Output the (x, y) coordinate of the center of the cell containing the given text.  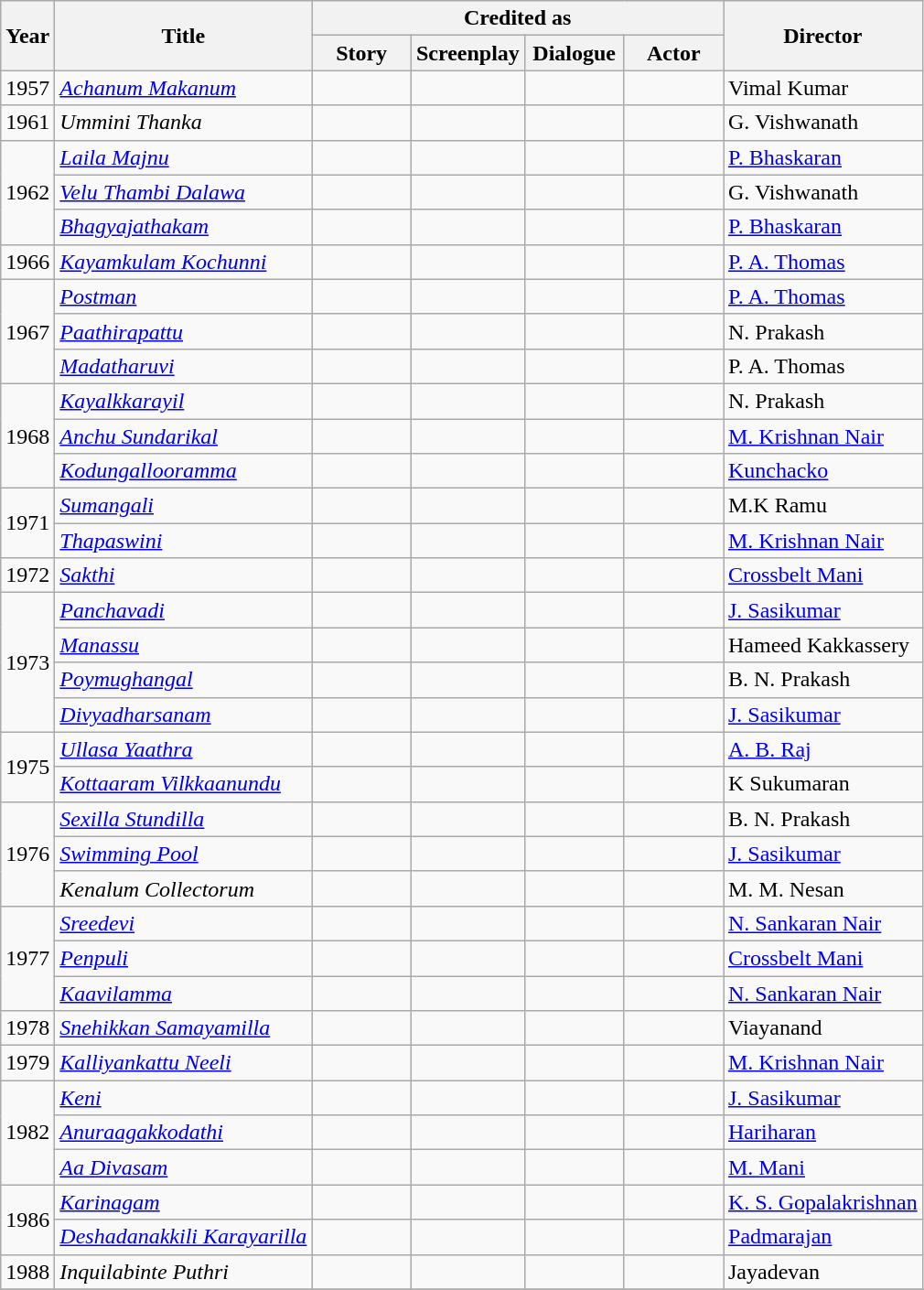
A. B. Raj (822, 749)
Kodungallooramma (183, 471)
Ullasa Yaathra (183, 749)
K. S. Gopalakrishnan (822, 1202)
Title (183, 36)
Story (362, 53)
1986 (27, 1220)
1982 (27, 1133)
Kaavilamma (183, 993)
M.K Ramu (822, 506)
Karinagam (183, 1202)
Madatharuvi (183, 366)
K Sukumaran (822, 784)
Bhagyajathakam (183, 227)
Paathirapattu (183, 331)
Sumangali (183, 506)
1972 (27, 575)
1979 (27, 1063)
Thapaswini (183, 541)
Kenalum Collectorum (183, 888)
1967 (27, 331)
1976 (27, 854)
1968 (27, 435)
Deshadanakkili Karayarilla (183, 1237)
Kottaaram Vilkkaanundu (183, 784)
Kalliyankattu Neeli (183, 1063)
1966 (27, 262)
Velu Thambi Dalawa (183, 192)
Swimming Pool (183, 854)
Kunchacko (822, 471)
Manassu (183, 645)
Credited as (518, 18)
Year (27, 36)
Padmarajan (822, 1237)
Aa Divasam (183, 1167)
Penpuli (183, 958)
Laila Majnu (183, 157)
Postman (183, 296)
1961 (27, 123)
1973 (27, 662)
Screenplay (467, 53)
Anuraagakkodathi (183, 1133)
Panchavadi (183, 610)
M. Mani (822, 1167)
1971 (27, 523)
M. M. Nesan (822, 888)
1977 (27, 958)
Viayanand (822, 1028)
Inquilabinte Puthri (183, 1272)
Divyadharsanam (183, 715)
Kayalkkarayil (183, 401)
Sakthi (183, 575)
Achanum Makanum (183, 88)
1988 (27, 1272)
Actor (673, 53)
1978 (27, 1028)
Sexilla Stundilla (183, 819)
Hariharan (822, 1133)
Poymughangal (183, 680)
Sreedevi (183, 923)
Kayamkulam Kochunni (183, 262)
Vimal Kumar (822, 88)
Keni (183, 1098)
Jayadevan (822, 1272)
Ummini Thanka (183, 123)
Director (822, 36)
1957 (27, 88)
Hameed Kakkassery (822, 645)
Snehikkan Samayamilla (183, 1028)
1962 (27, 192)
1975 (27, 767)
Anchu Sundarikal (183, 436)
Dialogue (575, 53)
